Detect which cell encompasses the target text, then output its [x, y] center coordinate. 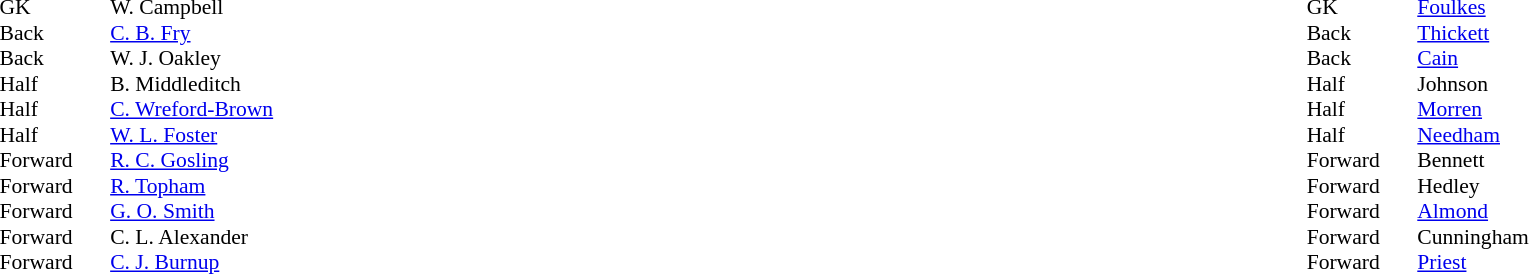
W. J. Oakley [192, 59]
Cunningham [1473, 237]
Needham [1473, 135]
W. L. Foster [192, 135]
Almond [1473, 211]
C. B. Fry [192, 33]
G. O. Smith [192, 211]
R. Topham [192, 186]
Hedley [1473, 186]
R. C. Gosling [192, 161]
C. L. Alexander [192, 237]
Johnson [1473, 84]
Bennett [1473, 161]
Thickett [1473, 33]
Morren [1473, 109]
Cain [1473, 59]
B. Middleditch [192, 84]
C. Wreford-Brown [192, 109]
